For the text-containing cell, return its midpoint in (x, y) coordinate format. 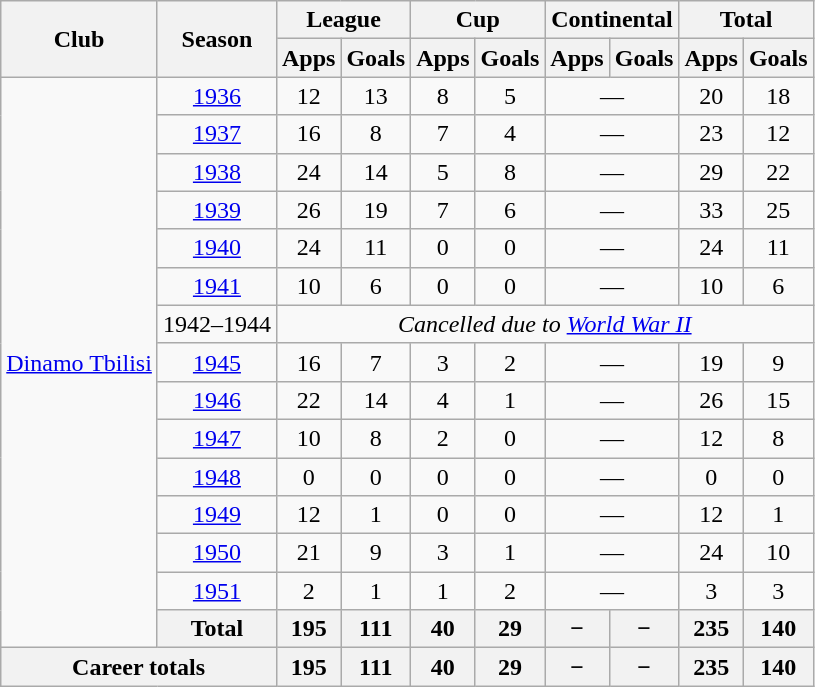
1951 (216, 591)
1942–1944 (216, 324)
20 (711, 96)
1949 (216, 515)
1941 (216, 286)
1950 (216, 553)
1945 (216, 362)
1947 (216, 438)
Dinamo Tbilisi (80, 362)
Cancelled due to World War II (544, 324)
Season (216, 39)
15 (778, 400)
1946 (216, 400)
1939 (216, 210)
1938 (216, 172)
Club (80, 39)
Cup (478, 20)
Continental (612, 20)
League (343, 20)
23 (711, 134)
25 (778, 210)
18 (778, 96)
1936 (216, 96)
Career totals (139, 667)
13 (376, 96)
1937 (216, 134)
33 (711, 210)
21 (308, 553)
1940 (216, 248)
1948 (216, 477)
